Detect which cell encompasses the target text, then output its (x, y) center coordinate. 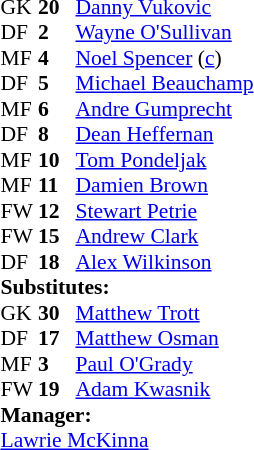
6 (57, 109)
Substitutes: (126, 287)
Stewart Petrie (164, 211)
3 (57, 364)
8 (57, 135)
Alex Wilkinson (164, 262)
10 (57, 160)
30 (57, 313)
4 (57, 58)
Andrew Clark (164, 237)
11 (57, 185)
2 (57, 33)
5 (57, 83)
Andre Gumprecht (164, 109)
GK (19, 313)
Tom Pondeljak (164, 160)
12 (57, 211)
Michael Beauchamp (164, 83)
Dean Heffernan (164, 135)
17 (57, 339)
Matthew Osman (164, 339)
18 (57, 262)
Paul O'Grady (164, 364)
Noel Spencer (c) (164, 58)
15 (57, 237)
Wayne O'Sullivan (164, 33)
Manager: (126, 415)
Adam Kwasnik (164, 389)
19 (57, 389)
Matthew Trott (164, 313)
Damien Brown (164, 185)
